Locate the cell with the specified text and output its (x, y) center coordinate. 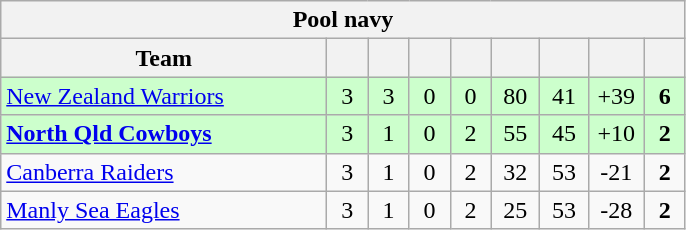
45 (564, 134)
25 (516, 210)
-28 (616, 210)
Manly Sea Eagles (164, 210)
New Zealand Warriors (164, 96)
+10 (616, 134)
-21 (616, 172)
North Qld Cowboys (164, 134)
55 (516, 134)
Pool navy (344, 20)
Team (164, 58)
32 (516, 172)
6 (664, 96)
80 (516, 96)
Canberra Raiders (164, 172)
+39 (616, 96)
41 (564, 96)
